Identify which cell holds the provided text, then report its [x, y] central coordinate. 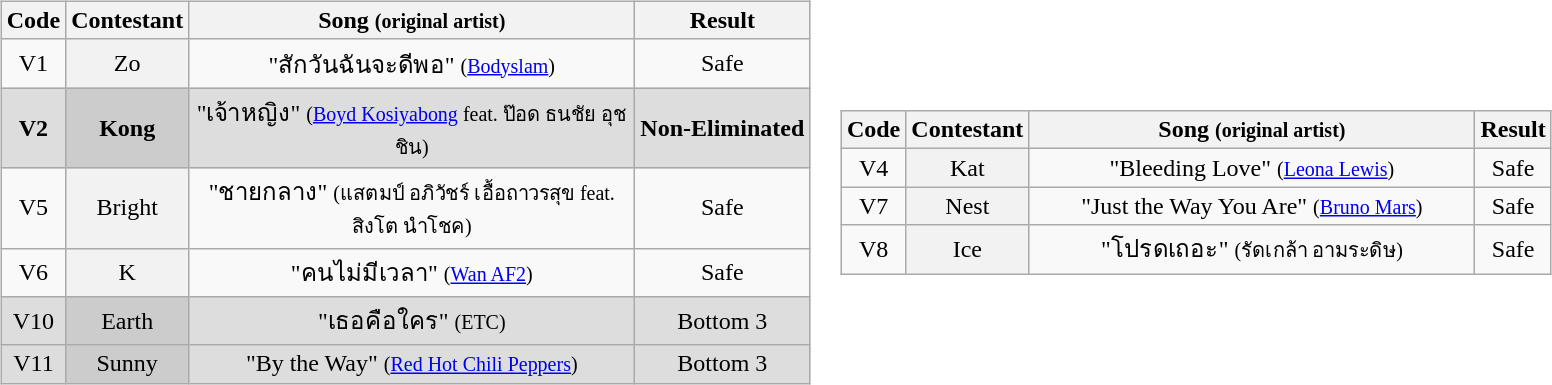
"ชายกลาง" (แสตมป์ อภิวัชร์ เอื้อถาวรสุข feat. สิงโต นำโชค) [412, 208]
"Bleeding Love" (Leona Lewis) [1252, 168]
V10 [33, 322]
V8 [873, 250]
Sunny [128, 364]
Kat [968, 168]
V7 [873, 206]
V5 [33, 208]
Ice [968, 250]
K [128, 272]
"By the Way" (Red Hot Chili Peppers) [412, 364]
"คนไม่มีเวลา" (Wan AF2) [412, 272]
"โปรดเถอะ" (รัดเกล้า อามระดิษ) [1252, 250]
V2 [33, 128]
"Just the Way You Are" (Bruno Mars) [1252, 206]
"เธอคือใคร" (ETC) [412, 322]
V6 [33, 272]
Earth [128, 322]
V1 [33, 64]
Kong [128, 128]
V4 [873, 168]
"สักวันฉันจะดีพอ" (Bodyslam) [412, 64]
Zo [128, 64]
"เจ้าหญิง" (Boyd Kosiyabong feat. ป๊อด ธนชัย อุชชิน) [412, 128]
Bright [128, 208]
V11 [33, 364]
Nest [968, 206]
Non-Eliminated [722, 128]
